Search for the cell housing the specified text and yield its (x, y) center coordinate. 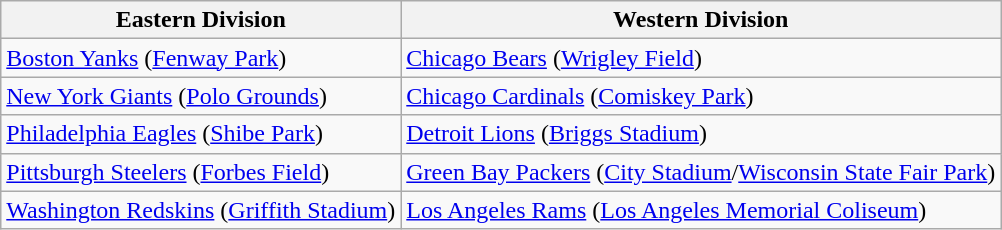
Boston Yanks (Fenway Park) (201, 58)
Detroit Lions (Briggs Stadium) (701, 134)
Eastern Division (201, 20)
Los Angeles Rams (Los Angeles Memorial Coliseum) (701, 210)
New York Giants (Polo Grounds) (201, 96)
Washington Redskins (Griffith Stadium) (201, 210)
Pittsburgh Steelers (Forbes Field) (201, 172)
Chicago Cardinals (Comiskey Park) (701, 96)
Chicago Bears (Wrigley Field) (701, 58)
Green Bay Packers (City Stadium/Wisconsin State Fair Park) (701, 172)
Philadelphia Eagles (Shibe Park) (201, 134)
Western Division (701, 20)
